Pinpoint the cell where the given text exists, returning its (x, y) midpoint coordinate. 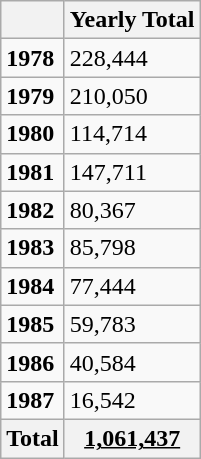
59,783 (132, 324)
1,061,437 (132, 438)
1985 (33, 324)
1983 (33, 248)
40,584 (132, 362)
228,444 (132, 58)
210,050 (132, 96)
1986 (33, 362)
1982 (33, 210)
Yearly Total (132, 20)
1978 (33, 58)
147,711 (132, 172)
1987 (33, 400)
1980 (33, 134)
1984 (33, 286)
80,367 (132, 210)
Total (33, 438)
114,714 (132, 134)
1979 (33, 96)
1981 (33, 172)
85,798 (132, 248)
77,444 (132, 286)
16,542 (132, 400)
